Capture the cell that displays the provided text and extract its [X, Y] central coordinate. 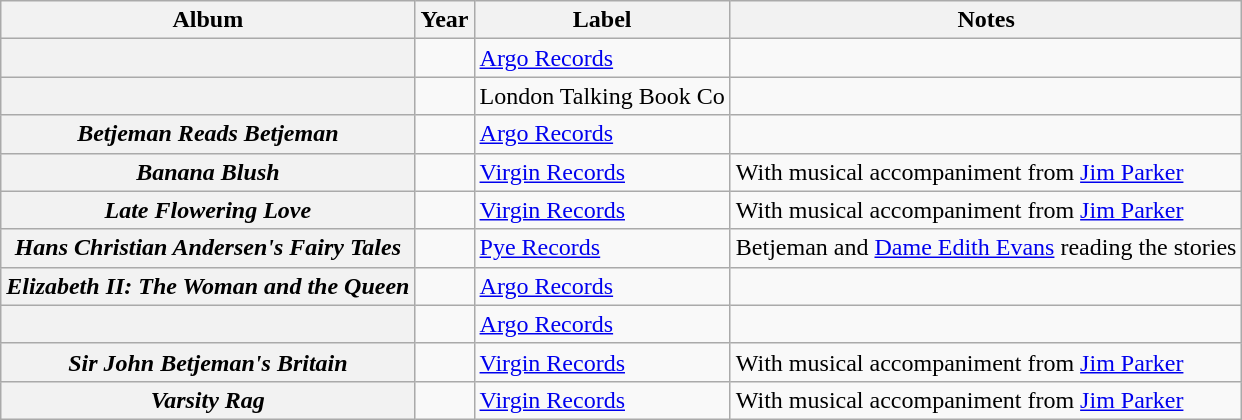
Hans Christian Andersen's Fairy Tales [208, 248]
Pye Records [602, 248]
Album [208, 20]
Sir John Betjeman's Britain [208, 362]
Banana Blush [208, 172]
Varsity Rag [208, 400]
Elizabeth II: The Woman and the Queen [208, 286]
Betjeman Reads Betjeman [208, 134]
Label [602, 20]
London Talking Book Co [602, 96]
Betjeman and Dame Edith Evans reading the stories [986, 248]
Notes [986, 20]
Late Flowering Love [208, 210]
Year [444, 20]
